From the cell containing the given text, extract its center point as (X, Y) coordinate. 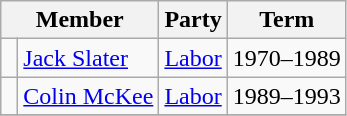
Member (80, 20)
Colin McKee (88, 96)
Party (193, 20)
1970–1989 (286, 58)
Term (286, 20)
Jack Slater (88, 58)
1989–1993 (286, 96)
